Capture the cell that displays the provided text and extract its [x, y] central coordinate. 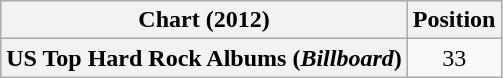
US Top Hard Rock Albums (Billboard) [204, 58]
33 [454, 58]
Chart (2012) [204, 20]
Position [454, 20]
